Scan for the cell matching the given text and deliver its [X, Y] coordinate at center. 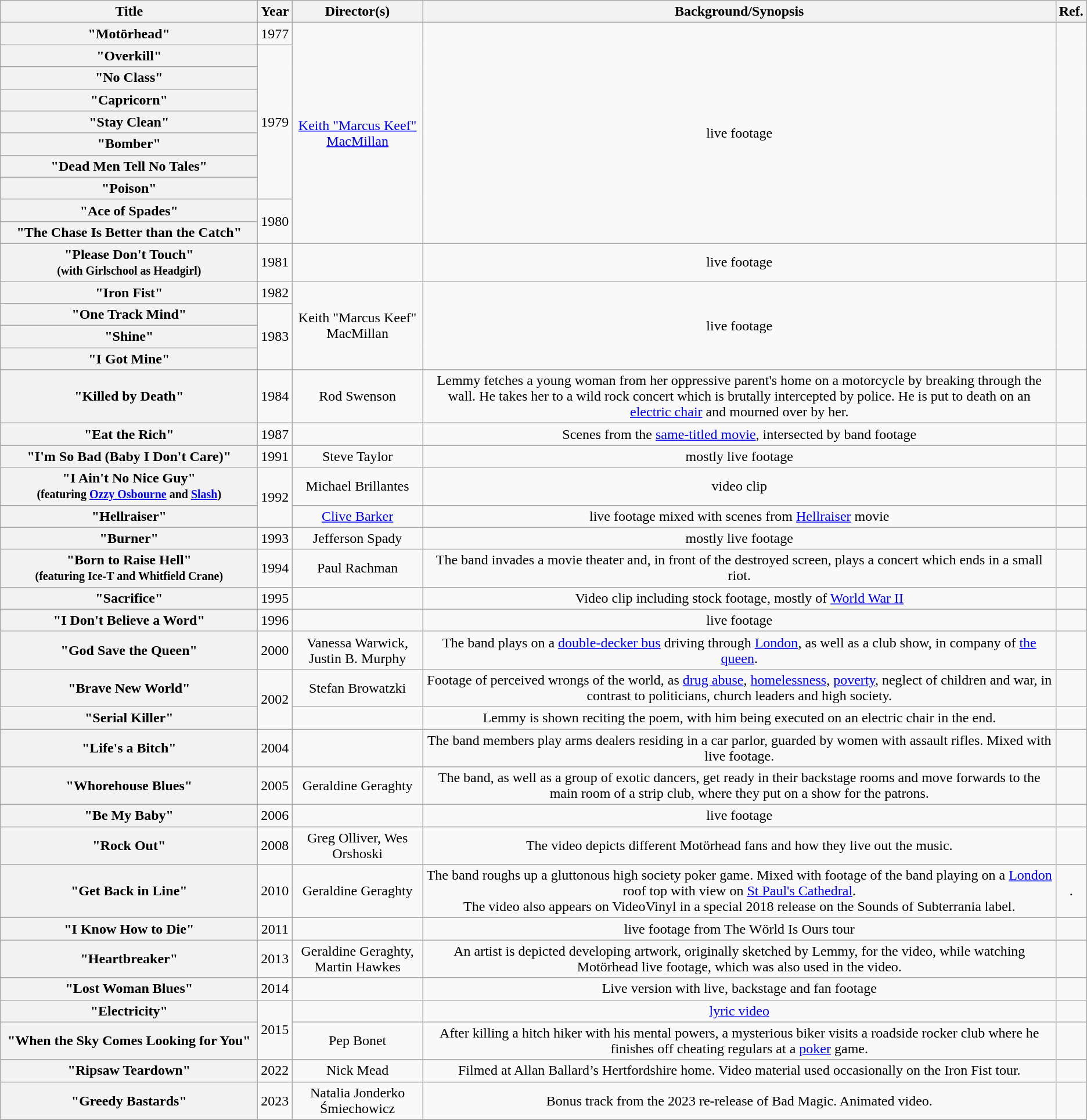
2011 [275, 929]
1996 [275, 620]
1991 [275, 456]
"One Track Mind" [129, 315]
"Hellraiser" [129, 516]
Paul Rachman [358, 568]
"Electricity" [129, 1011]
"Born to Raise Hell"(featuring Ice-T and Whitfield Crane) [129, 568]
"Burner" [129, 538]
1984 [275, 397]
live footage from The Wörld Is Ours tour [739, 929]
Live version with live, backstage and fan footage [739, 989]
"Greedy Bastards" [129, 1101]
Title [129, 12]
1987 [275, 434]
Bonus track from the 2023 re-release of Bad Magic. Animated video. [739, 1101]
The band plays on a double-decker bus driving through London, as well as a club show, in company of the queen. [739, 650]
"Iron Fist" [129, 292]
Rod Swenson [358, 397]
"I Don't Believe a Word" [129, 620]
"God Save the Queen" [129, 650]
"Motörhead" [129, 34]
The band members play arms dealers residing in a car parlor, guarded by women with assault rifles. Mixed with live footage. [739, 748]
live footage mixed with scenes from Hellraiser movie [739, 516]
"Shine" [129, 337]
2005 [275, 786]
1979 [275, 122]
1993 [275, 538]
2014 [275, 989]
The band invades a movie theater and, in front of the destroyed screen, plays a concert which ends in a small riot. [739, 568]
"Rock Out" [129, 845]
1981 [275, 262]
"I'm So Bad (Baby I Don't Care)" [129, 456]
2022 [275, 1071]
"Capricorn" [129, 100]
"Overkill" [129, 56]
"When the Sky Comes Looking for You" [129, 1040]
2006 [275, 816]
"No Class" [129, 78]
"Eat the Rich" [129, 434]
"The Chase Is Better than the Catch" [129, 232]
"Dead Men Tell No Tales" [129, 166]
"Sacrifice" [129, 598]
"Brave New World" [129, 687]
"I Got Mine" [129, 359]
Greg Olliver, Wes Orshoski [358, 845]
2015 [275, 1030]
Filmed at Allan Ballard’s Hertfordshire home. Video material used occasionally on the Iron Fist tour. [739, 1071]
1980 [275, 221]
Steve Taylor [358, 456]
1994 [275, 568]
Year [275, 12]
1992 [275, 497]
"Bomber" [129, 144]
Background/Synopsis [739, 12]
1977 [275, 34]
Michael Brillantes [358, 487]
The video depicts different Motörhead fans and how they live out the music. [739, 845]
"Be My Baby" [129, 816]
. [1071, 891]
2010 [275, 891]
Jefferson Spady [358, 538]
"Serial Killer" [129, 718]
"Life's a Bitch" [129, 748]
2008 [275, 845]
"Whorehouse Blues" [129, 786]
lyric video [739, 1011]
video clip [739, 487]
1995 [275, 598]
"Ace of Spades" [129, 210]
"Killed by Death" [129, 397]
1982 [275, 292]
Vanessa Warwick, Justin B. Murphy [358, 650]
"I Ain't No Nice Guy"(featuring Ozzy Osbourne and Slash) [129, 487]
Video clip including stock footage, mostly of World War II [739, 598]
"Poison" [129, 188]
"Ripsaw Teardown" [129, 1071]
"Get Back in Line" [129, 891]
2002 [275, 699]
"Stay Clean" [129, 122]
"I Know How to Die" [129, 929]
Geraldine Geraghty, Martin Hawkes [358, 959]
Scenes from the same-titled movie, intersected by band footage [739, 434]
Director(s) [358, 12]
2023 [275, 1101]
"Lost Woman Blues" [129, 989]
"Please Don't Touch"(with Girlschool as Headgirl) [129, 262]
Ref. [1071, 12]
"Heartbreaker" [129, 959]
Pep Bonet [358, 1040]
2004 [275, 748]
Nick Mead [358, 1071]
2000 [275, 650]
Lemmy is shown reciting the poem, with him being executed on an electric chair in the end. [739, 718]
Natalia Jonderko Śmiechowicz [358, 1101]
2013 [275, 959]
1983 [275, 337]
Stefan Browatzki [358, 687]
Clive Barker [358, 516]
